Pinpoint the cell where the given text exists, returning its (x, y) midpoint coordinate. 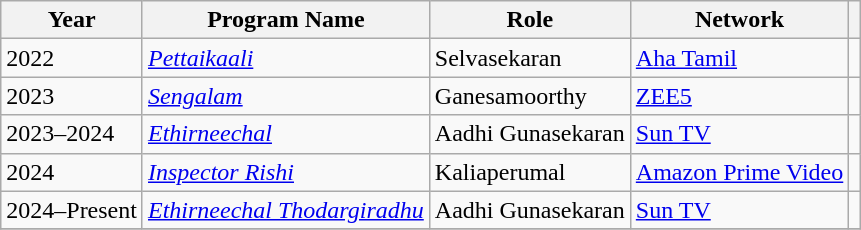
Amazon Prime Video (739, 172)
2023 (72, 96)
2024 (72, 172)
Year (72, 20)
Ethirneechal Thodargiradhu (286, 210)
Role (530, 20)
Pettaikaali (286, 58)
2024–Present (72, 210)
Kaliaperumal (530, 172)
Ethirneechal (286, 134)
Aha Tamil (739, 58)
Sengalam (286, 96)
Program Name (286, 20)
ZEE5 (739, 96)
2022 (72, 58)
2023–2024 (72, 134)
Inspector Rishi (286, 172)
Selvasekaran (530, 58)
Ganesamoorthy (530, 96)
Network (739, 20)
